Provide the [x, y] coordinate of the cell's center where the given text is located.  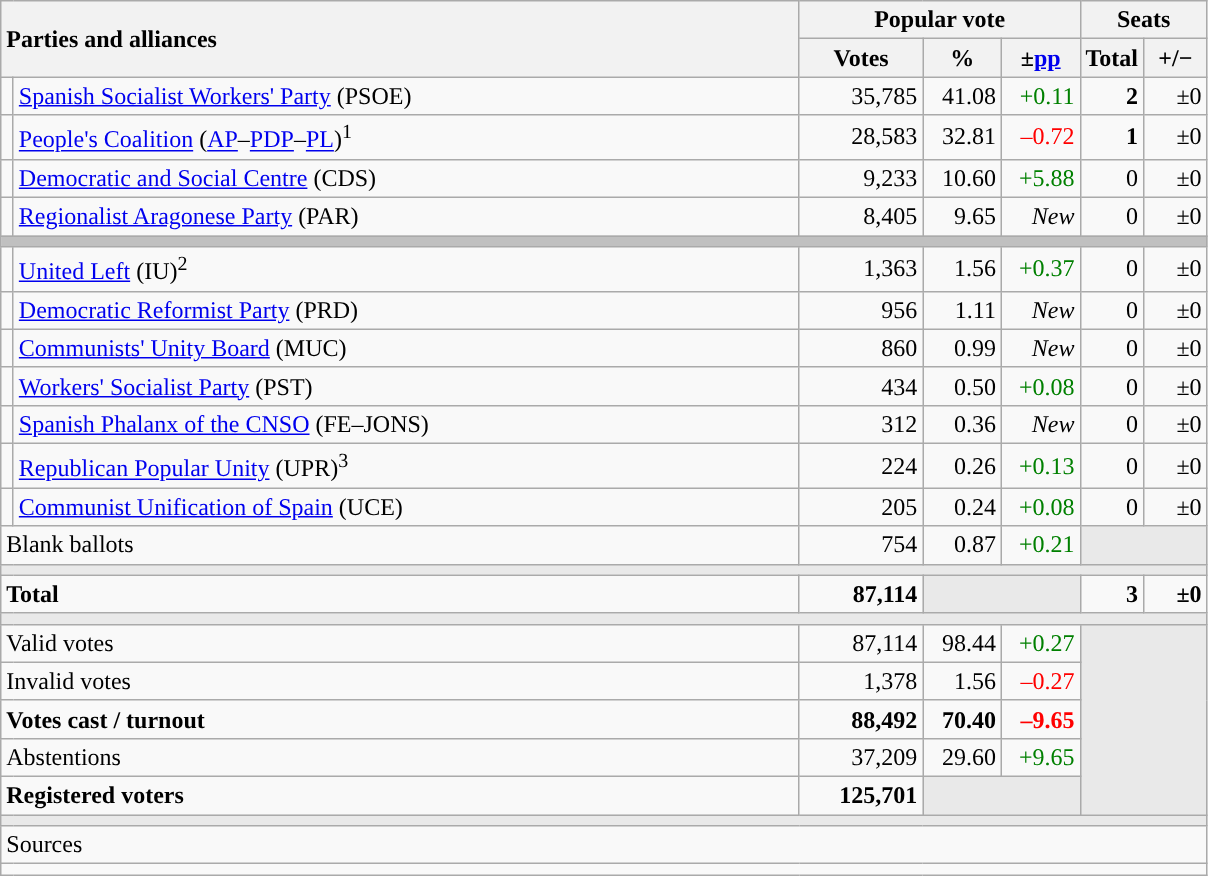
Valid votes [400, 643]
Communist Unification of Spain (UCE) [406, 507]
10.60 [962, 178]
1.11 [962, 310]
Popular vote [940, 20]
+9.65 [1040, 758]
–0.72 [1040, 138]
Blank ballots [400, 545]
+0.27 [1040, 643]
37,209 [861, 758]
Votes cast / turnout [400, 719]
3 [1112, 594]
205 [861, 507]
Parties and alliances [400, 39]
0.24 [962, 507]
Democratic and Social Centre (CDS) [406, 178]
Registered voters [400, 796]
32.81 [962, 138]
0.99 [962, 348]
People's Coalition (AP–PDP–PL)1 [406, 138]
±pp [1040, 58]
Sources [604, 845]
–9.65 [1040, 719]
0.36 [962, 424]
1,378 [861, 681]
Spanish Phalanx of the CNSO (FE–JONS) [406, 424]
2 [1112, 96]
754 [861, 545]
0.26 [962, 466]
+5.88 [1040, 178]
Workers' Socialist Party (PST) [406, 386]
Regionalist Aragonese Party (PAR) [406, 217]
9.65 [962, 217]
Votes [861, 58]
28,583 [861, 138]
35,785 [861, 96]
434 [861, 386]
Invalid votes [400, 681]
9,233 [861, 178]
0.87 [962, 545]
1 [1112, 138]
8,405 [861, 217]
0.50 [962, 386]
–0.27 [1040, 681]
860 [861, 348]
Abstentions [400, 758]
Spanish Socialist Workers' Party (PSOE) [406, 96]
956 [861, 310]
Seats [1144, 20]
88,492 [861, 719]
Communists' Unity Board (MUC) [406, 348]
70.40 [962, 719]
125,701 [861, 796]
United Left (IU)2 [406, 270]
Republican Popular Unity (UPR)3 [406, 466]
+/− [1176, 58]
+0.37 [1040, 270]
98.44 [962, 643]
41.08 [962, 96]
+0.13 [1040, 466]
% [962, 58]
Democratic Reformist Party (PRD) [406, 310]
1,363 [861, 270]
29.60 [962, 758]
312 [861, 424]
224 [861, 466]
+0.21 [1040, 545]
+0.11 [1040, 96]
